From the cell containing the given text, extract its center point as (X, Y) coordinate. 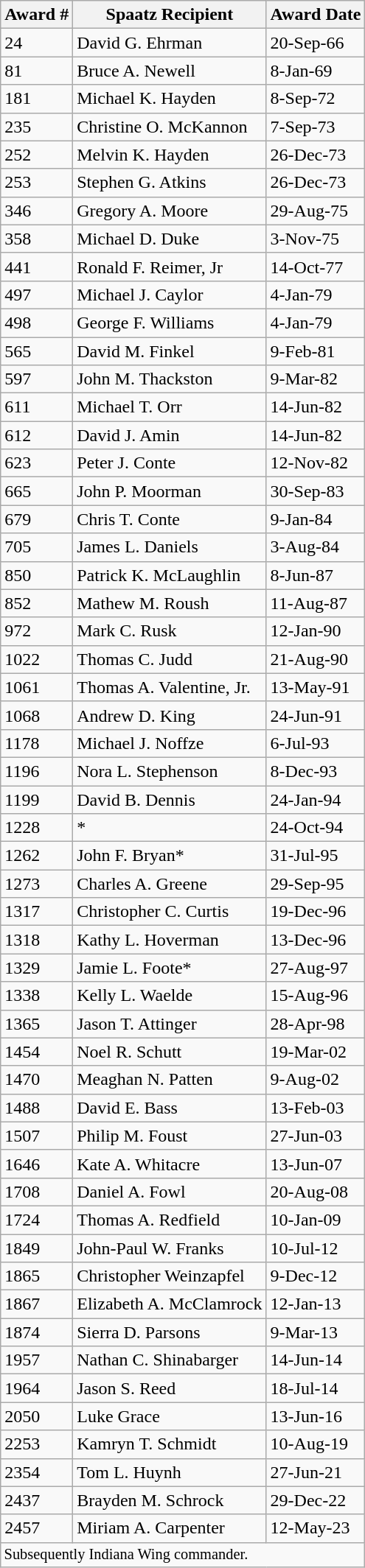
1329 (37, 968)
1865 (37, 1276)
Miriam A. Carpenter (170, 1528)
20-Aug-08 (316, 1192)
Gregory A. Moore (170, 211)
19-Dec-96 (316, 912)
Stephen G. Atkins (170, 183)
David B. Dennis (170, 799)
Sierra D. Parsons (170, 1332)
Philip M. Foust (170, 1136)
12-Jan-13 (316, 1304)
Award # (37, 15)
1273 (37, 884)
Nathan C. Shinabarger (170, 1360)
Christopher C. Curtis (170, 912)
1724 (37, 1220)
Kelly L. Waelde (170, 996)
253 (37, 183)
81 (37, 71)
Jason S. Reed (170, 1388)
20-Sep-66 (316, 43)
29-Sep-95 (316, 884)
3-Aug-84 (316, 547)
Kamryn T. Schmidt (170, 1444)
181 (37, 99)
Mathew M. Roush (170, 603)
9-Aug-02 (316, 1080)
Daniel A. Fowl (170, 1192)
Subsequently Indiana Wing commander. (183, 1555)
Christopher Weinzapfel (170, 1276)
29-Dec-22 (316, 1500)
1228 (37, 828)
24-Jan-94 (316, 799)
13-Dec-96 (316, 940)
665 (37, 491)
1318 (37, 940)
29-Aug-75 (316, 211)
441 (37, 267)
George F. Williams (170, 323)
Thomas A. Redfield (170, 1220)
13-Jun-16 (316, 1416)
Tom L. Huynh (170, 1472)
14-Jun-14 (316, 1360)
Kathy L. Hoverman (170, 940)
1470 (37, 1080)
Michael T. Orr (170, 407)
Bruce A. Newell (170, 71)
1867 (37, 1304)
10-Aug-19 (316, 1444)
13-Feb-03 (316, 1108)
David J. Amin (170, 435)
John-Paul W. Franks (170, 1248)
15-Aug-96 (316, 996)
Christine O. McKannon (170, 127)
* (170, 828)
972 (37, 631)
346 (37, 211)
252 (37, 155)
1262 (37, 856)
James L. Daniels (170, 547)
1874 (37, 1332)
John P. Moorman (170, 491)
27-Aug-97 (316, 968)
1507 (37, 1136)
24 (37, 43)
8-Sep-72 (316, 99)
Michael J. Noffze (170, 743)
1488 (37, 1108)
2253 (37, 1444)
Charles A. Greene (170, 884)
14-Oct-77 (316, 267)
9-Jan-84 (316, 519)
611 (37, 407)
2457 (37, 1528)
Ronald F. Reimer, Jr (170, 267)
8-Jan-69 (316, 71)
623 (37, 463)
10-Jan-09 (316, 1220)
John M. Thackston (170, 379)
9-Mar-82 (316, 379)
1454 (37, 1052)
David M. Finkel (170, 351)
12-Jan-90 (316, 631)
21-Aug-90 (316, 659)
Brayden M. Schrock (170, 1500)
Mark C. Rusk (170, 631)
2354 (37, 1472)
498 (37, 323)
1964 (37, 1388)
358 (37, 239)
Michael D. Duke (170, 239)
Thomas A. Valentine, Jr. (170, 687)
1317 (37, 912)
1061 (37, 687)
3-Nov-75 (316, 239)
11-Aug-87 (316, 603)
Meaghan N. Patten (170, 1080)
Kate A. Whitacre (170, 1164)
9-Dec-12 (316, 1276)
13-May-91 (316, 687)
1957 (37, 1360)
27-Jun-21 (316, 1472)
1196 (37, 771)
31-Jul-95 (316, 856)
6-Jul-93 (316, 743)
19-Mar-02 (316, 1052)
John F. Bryan* (170, 856)
18-Jul-14 (316, 1388)
12-Nov-82 (316, 463)
1178 (37, 743)
Chris T. Conte (170, 519)
Michael K. Hayden (170, 99)
Andrew D. King (170, 715)
24-Oct-94 (316, 828)
565 (37, 351)
852 (37, 603)
612 (37, 435)
850 (37, 575)
1022 (37, 659)
27-Jun-03 (316, 1136)
679 (37, 519)
Jason T. Attinger (170, 1024)
7-Sep-73 (316, 127)
597 (37, 379)
1199 (37, 799)
Jamie L. Foote* (170, 968)
Peter J. Conte (170, 463)
497 (37, 295)
8-Jun-87 (316, 575)
1708 (37, 1192)
705 (37, 547)
Elizabeth A. McClamrock (170, 1304)
9-Mar-13 (316, 1332)
24-Jun-91 (316, 715)
28-Apr-98 (316, 1024)
235 (37, 127)
30-Sep-83 (316, 491)
2050 (37, 1416)
2437 (37, 1500)
13-Jun-07 (316, 1164)
David G. Ehrman (170, 43)
1338 (37, 996)
Nora L. Stephenson (170, 771)
Luke Grace (170, 1416)
Michael J. Caylor (170, 295)
9-Feb-81 (316, 351)
12-May-23 (316, 1528)
David E. Bass (170, 1108)
Spaatz Recipient (170, 15)
1365 (37, 1024)
Noel R. Schutt (170, 1052)
1068 (37, 715)
Thomas C. Judd (170, 659)
8-Dec-93 (316, 771)
Award Date (316, 15)
Melvin K. Hayden (170, 155)
Patrick K. McLaughlin (170, 575)
1646 (37, 1164)
10-Jul-12 (316, 1248)
1849 (37, 1248)
